Search for the cell housing the specified text and yield its [x, y] center coordinate. 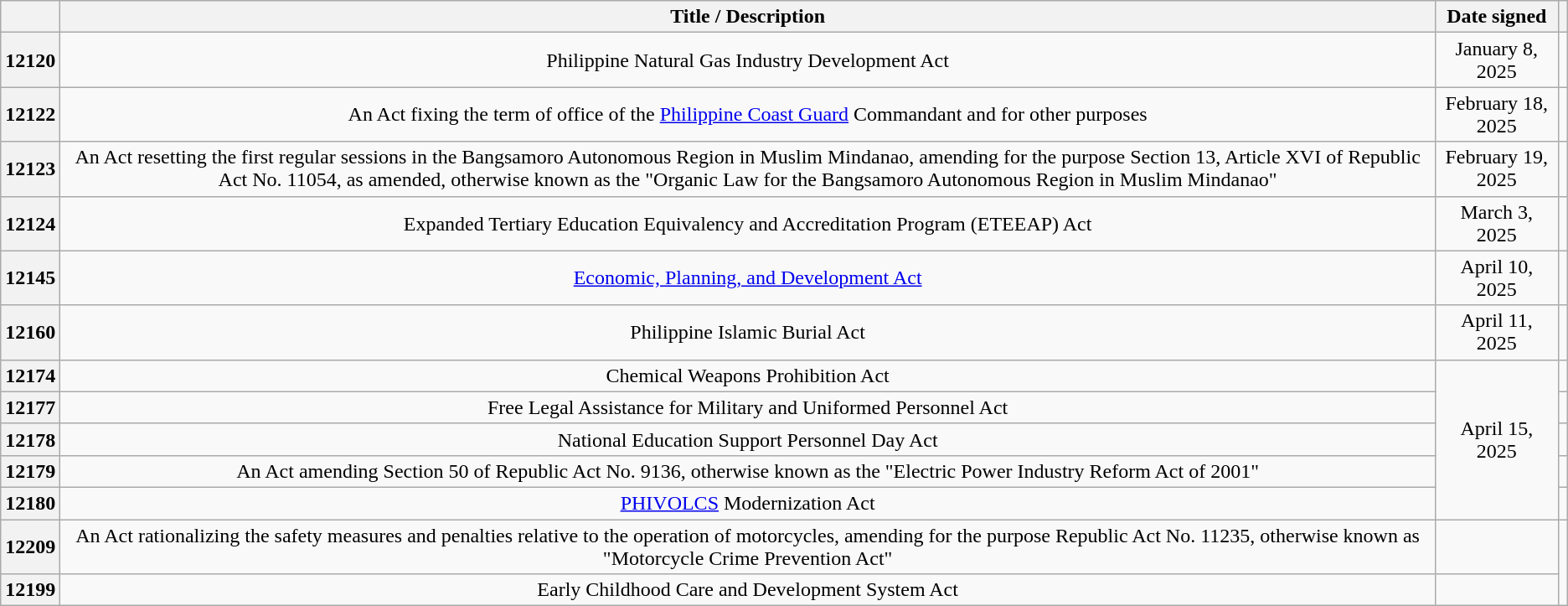
12123 [30, 169]
12120 [30, 60]
April 11, 2025 [1496, 332]
National Education Support Personnel Day Act [748, 439]
Economic, Planning, and Development Act [748, 278]
An Act fixing the term of office of the Philippine Coast Guard Commandant and for other purposes [748, 114]
12209 [30, 546]
12177 [30, 407]
Date signed [1496, 17]
April 15, 2025 [1496, 439]
March 3, 2025 [1496, 223]
Free Legal Assistance for Military and Uniformed Personnel Act [748, 407]
PHIVOLCS Modernization Act [748, 503]
12160 [30, 332]
Philippine Islamic Burial Act [748, 332]
An Act amending Section 50 of Republic Act No. 9136, otherwise known as the "Electric Power Industry Reform Act of 2001" [748, 471]
12174 [30, 376]
February 19, 2025 [1496, 169]
Early Childhood Care and Development System Act [748, 590]
12145 [30, 278]
Chemical Weapons Prohibition Act [748, 376]
Title / Description [748, 17]
January 8, 2025 [1496, 60]
12124 [30, 223]
April 10, 2025 [1496, 278]
12122 [30, 114]
February 18, 2025 [1496, 114]
12179 [30, 471]
12180 [30, 503]
Philippine Natural Gas Industry Development Act [748, 60]
12178 [30, 439]
Expanded Tertiary Education Equivalency and Accreditation Program (ETEEAP) Act [748, 223]
12199 [30, 590]
